Locate the cell with the specified text and output its (X, Y) center coordinate. 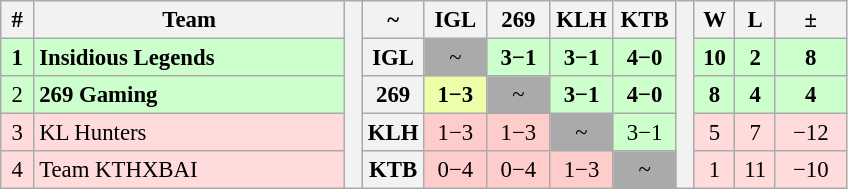
7 (756, 133)
Team KTHXBAI (190, 170)
KL Hunters (190, 133)
5 (714, 133)
L (756, 20)
Team (190, 20)
10 (714, 58)
3 (18, 133)
11 (756, 170)
W (714, 20)
# (18, 20)
269 Gaming (190, 95)
Insidious Legends (190, 58)
−12 (810, 133)
± (810, 20)
−10 (810, 170)
